Detect which cell encompasses the target text, then output its (x, y) center coordinate. 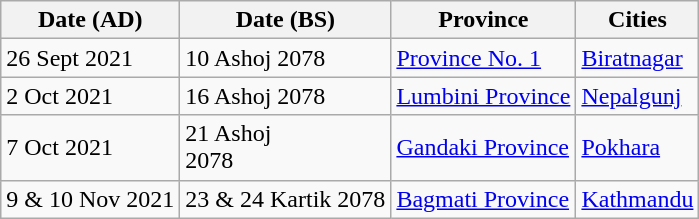
10 Ashoj 2078 (286, 58)
Nepalgunj (638, 96)
26 Sept 2021 (90, 58)
Biratnagar (638, 58)
Kathmandu (638, 199)
Cities (638, 20)
16 Ashoj 2078 (286, 96)
23 & 24 Kartik 2078 (286, 199)
Bagmati Province (484, 199)
Gandaki Province (484, 148)
9 & 10 Nov 2021 (90, 199)
Province (484, 20)
Date (BS) (286, 20)
7 Oct 2021 (90, 148)
21 Ashoj2078 (286, 148)
Province No. 1 (484, 58)
2 Oct 2021 (90, 96)
Pokhara (638, 148)
Date (AD) (90, 20)
Lumbini Province (484, 96)
